Locate the cell with the specified text and output its [X, Y] center coordinate. 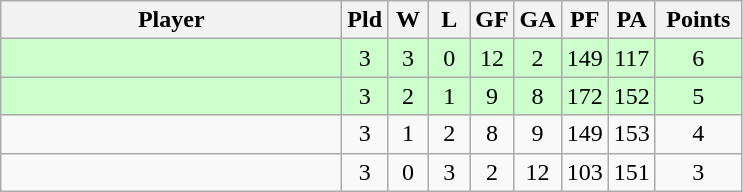
153 [632, 134]
PF [584, 20]
W [408, 20]
5 [698, 96]
4 [698, 134]
117 [632, 58]
152 [632, 96]
Player [172, 20]
GA [538, 20]
151 [632, 172]
Pld [365, 20]
L [450, 20]
6 [698, 58]
GF [492, 20]
PA [632, 20]
172 [584, 96]
103 [584, 172]
Points [698, 20]
